For the text-containing cell, return its midpoint in (x, y) coordinate format. 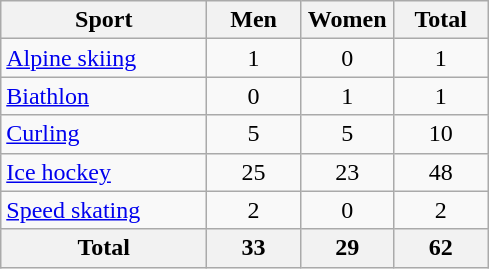
29 (347, 248)
Men (254, 20)
Alpine skiing (104, 58)
Speed skating (104, 210)
62 (441, 248)
25 (254, 172)
48 (441, 172)
10 (441, 134)
33 (254, 248)
Women (347, 20)
Curling (104, 134)
Biathlon (104, 96)
23 (347, 172)
Sport (104, 20)
Ice hockey (104, 172)
